For the text-containing cell, return its midpoint in [x, y] coordinate format. 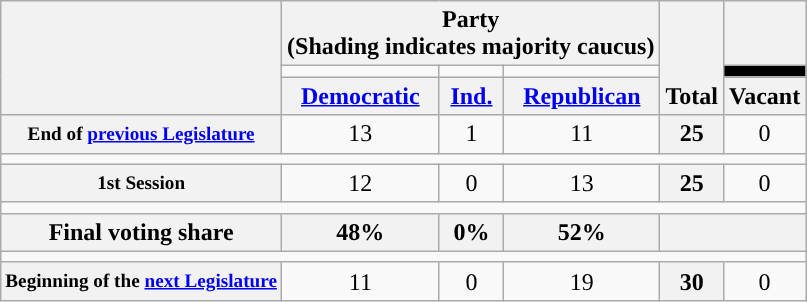
Beginning of the next Legislature [142, 281]
48% [361, 232]
19 [582, 281]
1 [472, 134]
12 [361, 183]
End of previous Legislature [142, 134]
52% [582, 232]
1st Session [142, 183]
0% [472, 232]
Party (Shading indicates majority caucus) [471, 34]
Democratic [361, 96]
Ind. [472, 96]
Vacant [764, 96]
Republican [582, 96]
Total [692, 58]
30 [692, 281]
Final voting share [142, 232]
